Provide the (x, y) coordinate of the cell's center where the given text is located.  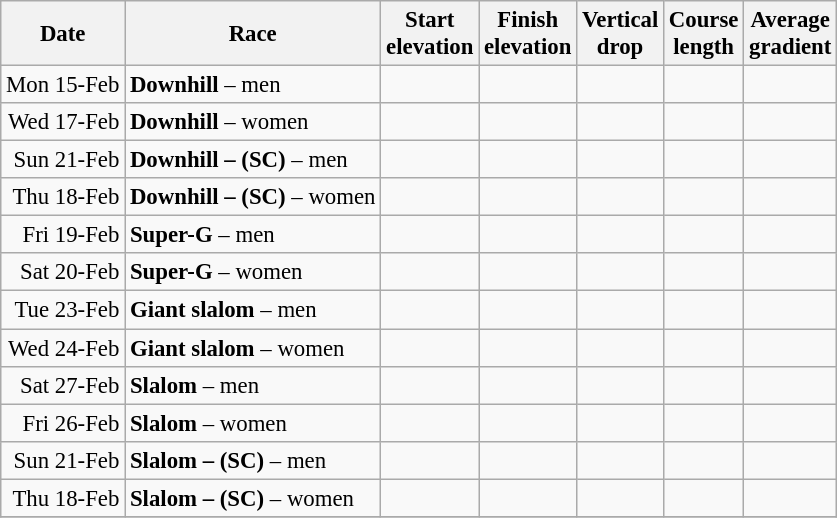
Verticaldrop (620, 34)
Courselength (704, 34)
Startelevation (430, 34)
Fri 19-Feb (63, 235)
Downhill – women (253, 122)
Slalom – (SC) – men (253, 460)
Giant slalom – women (253, 348)
Downhill – (SC) – men (253, 160)
Slalom – men (253, 385)
Sat 20-Feb (63, 273)
Super-G – men (253, 235)
Fri 26-Feb (63, 423)
Race (253, 34)
Giant slalom – men (253, 310)
Mon 15-Feb (63, 85)
Downhill – men (253, 85)
Sat 27-Feb (63, 385)
Finishelevation (528, 34)
Wed 24-Feb (63, 348)
Downhill – (SC) – women (253, 197)
Averagegradient (790, 34)
Tue 23-Feb (63, 310)
Super-G – women (253, 273)
Wed 17-Feb (63, 122)
Slalom – women (253, 423)
Date (63, 34)
Slalom – (SC) – women (253, 498)
